Pinpoint the cell where the given text exists, returning its (x, y) midpoint coordinate. 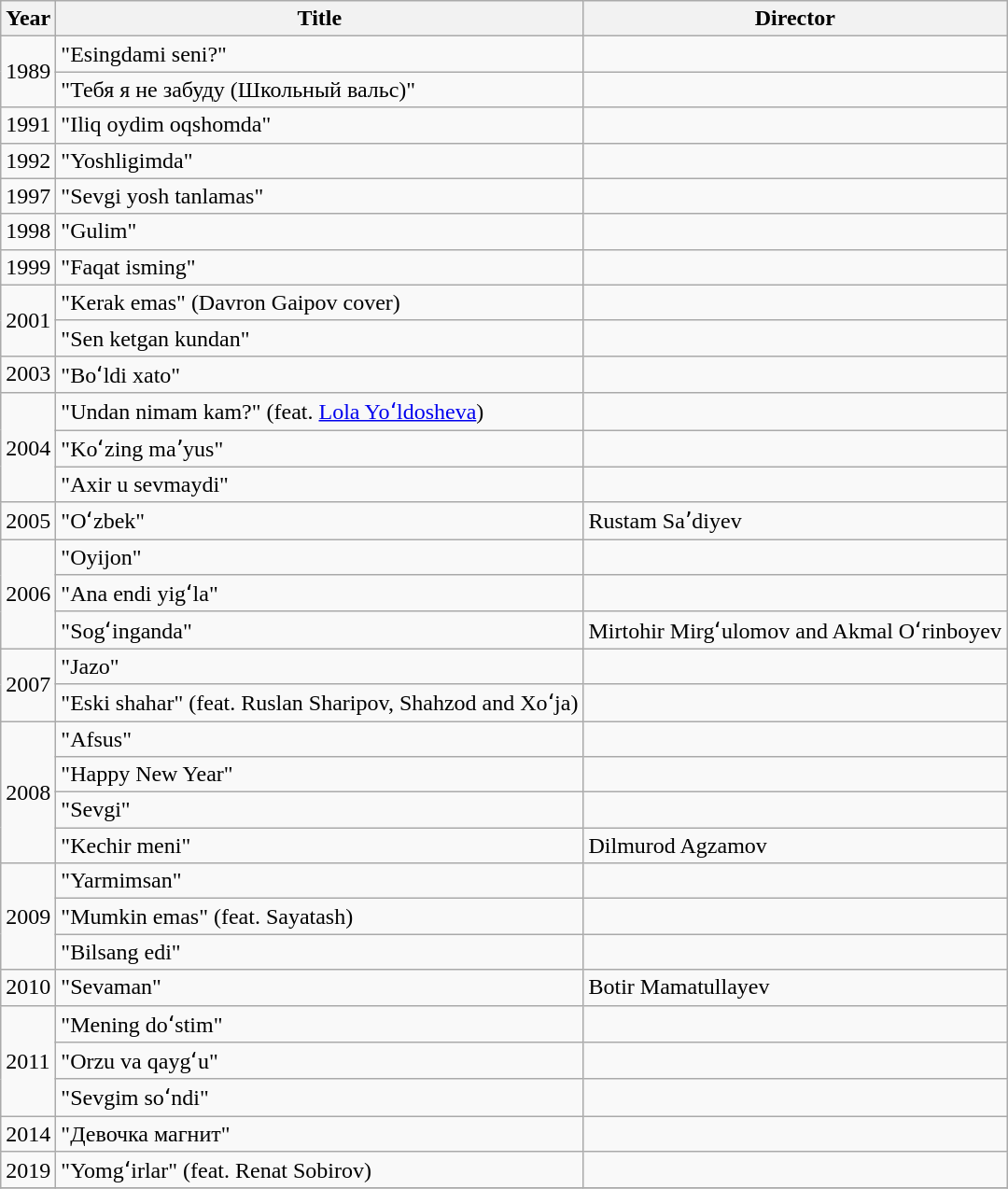
"Kechir meni" (319, 846)
Mirtohir Mirgʻulomov and Akmal Oʻrinboyev (795, 630)
2007 (28, 685)
2014 (28, 1134)
"Iliq oydim oqshomda" (319, 125)
"Девочка магнит" (319, 1134)
Botir Mamatullayev (795, 987)
"Sevgim soʻndi" (319, 1098)
2005 (28, 521)
2011 (28, 1060)
"Bilsang edi" (319, 952)
Title (319, 19)
"Esingdami seni?" (319, 54)
"Yomgʻirlar" (feat. Renat Sobirov) (319, 1170)
"Тебя я не забуду (Школьный вальс)" (319, 90)
2009 (28, 916)
"Ana endi yigʻla" (319, 594)
Dilmurod Agzamov (795, 846)
"Yoshligimda" (319, 161)
"Sogʻinganda" (319, 630)
"Sevaman" (319, 987)
1998 (28, 231)
"Eski shahar" (feat. Ruslan Sharipov, Shahzod and Xoʻja) (319, 703)
"Kerak emas" (Davron Gaipov cover) (319, 302)
2003 (28, 374)
"Mumkin emas" (feat. Sayatash) (319, 916)
2006 (28, 594)
1989 (28, 72)
1991 (28, 125)
"Orzu va qaygʻu" (319, 1061)
"Sen ketgan kundan" (319, 338)
"Oyijon" (319, 557)
"Oʻzbek" (319, 521)
2008 (28, 791)
"Sevgi" (319, 810)
1992 (28, 161)
"Axir u sevmaydi" (319, 484)
"Happy New Year" (319, 775)
"Undan nimam kam?" (feat. Lola Yoʻldosheva) (319, 412)
Rustam Saʼdiyev (795, 521)
2001 (28, 320)
1997 (28, 196)
"Faqat isming" (319, 267)
2004 (28, 448)
"Mening doʻstim" (319, 1024)
"Yarmimsan" (319, 881)
"Sevgi yosh tanlamas" (319, 196)
Year (28, 19)
"Koʻzing maʼyus" (319, 448)
1999 (28, 267)
2019 (28, 1170)
"Gulim" (319, 231)
"Jazo" (319, 666)
"Boʻldi xato" (319, 374)
2010 (28, 987)
Director (795, 19)
"Afsus" (319, 738)
